Find where the given text appears and provide that cell's center as (x, y) coordinate. 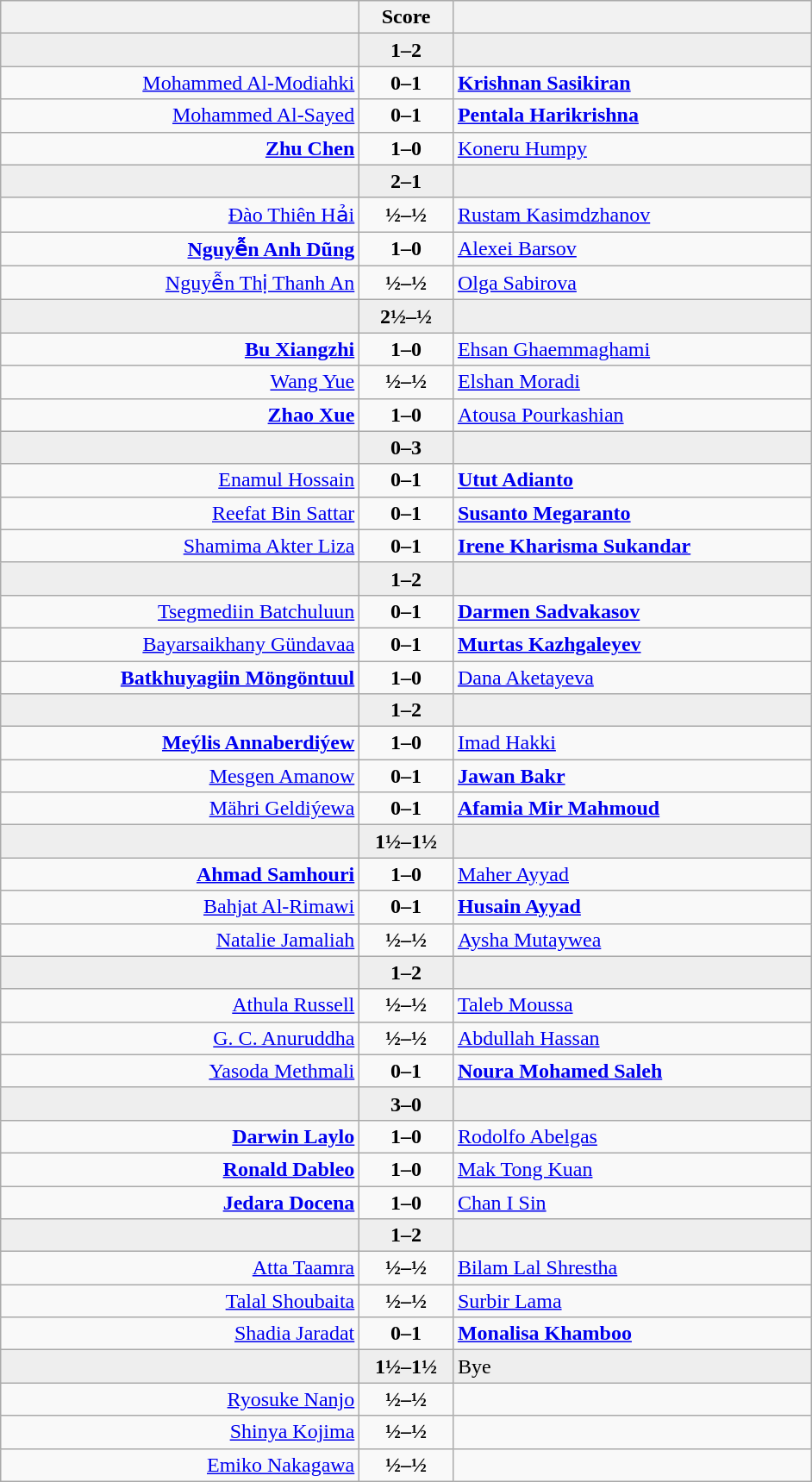
Zhao Xue (180, 415)
Bu Xiangzhi (180, 349)
Koneru Humpy (632, 148)
Talal Shoubaita (180, 1301)
Nguyễn Anh Dũng (180, 249)
Olga Sabirova (632, 283)
Score (407, 17)
Bahjat Al-Rimawi (180, 907)
Batkhuyagiin Möngöntuul (180, 677)
Bilam Lal Shrestha (632, 1268)
Mohammed Al-Sayed (180, 116)
Aysha Mutaywea (632, 940)
Susanto Megaranto (632, 513)
Shadia Jaradat (180, 1334)
Taleb Moussa (632, 1005)
Jedara Docena (180, 1203)
Pentala Harikrishna (632, 116)
Tsegmediin Batchuluun (180, 611)
Ehsan Ghaemmaghami (632, 349)
Elshan Moradi (632, 382)
Bye (632, 1366)
Chan I Sin (632, 1203)
Noura Mohamed Saleh (632, 1071)
Abdullah Hassan (632, 1038)
Irene Kharisma Sukandar (632, 546)
Maher Ayyad (632, 874)
Shamima Akter Liza (180, 546)
0–3 (407, 447)
Alexei Barsov (632, 249)
Wang Yue (180, 382)
Natalie Jamaliah (180, 940)
Zhu Chen (180, 148)
Ryosuke Nanjo (180, 1399)
Yasoda Methmali (180, 1071)
G. C. Anuruddha (180, 1038)
2–1 (407, 181)
Ronald Dableo (180, 1169)
Bayarsaikhany Gündavaa (180, 644)
Afamia Mir Mahmoud (632, 809)
Ahmad Samhouri (180, 874)
Mähri Geldiýewa (180, 809)
Krishnan Sasikiran (632, 83)
Utut Adianto (632, 480)
Atousa Pourkashian (632, 415)
Murtas Kazhgaleyev (632, 644)
Shinya Kojima (180, 1432)
Jawan Bakr (632, 776)
Atta Taamra (180, 1268)
Reefat Bin Sattar (180, 513)
Athula Russell (180, 1005)
Monalisa Khamboo (632, 1334)
Nguyễn Thị Thanh An (180, 283)
Mak Tong Kuan (632, 1169)
Surbir Lama (632, 1301)
Husain Ayyad (632, 907)
3–0 (407, 1104)
Darwin Laylo (180, 1136)
Emiko Nakagawa (180, 1465)
Dana Aketayeva (632, 677)
Enamul Hossain (180, 480)
Đào Thiên Hải (180, 215)
Darmen Sadvakasov (632, 611)
Rustam Kasimdzhanov (632, 215)
Rodolfo Abelgas (632, 1136)
Imad Hakki (632, 743)
2½–½ (407, 316)
Mohammed Al-Modiahki (180, 83)
Meýlis Annaberdiýew (180, 743)
Mesgen Amanow (180, 776)
